Identify which cell holds the provided text, then report its (X, Y) central coordinate. 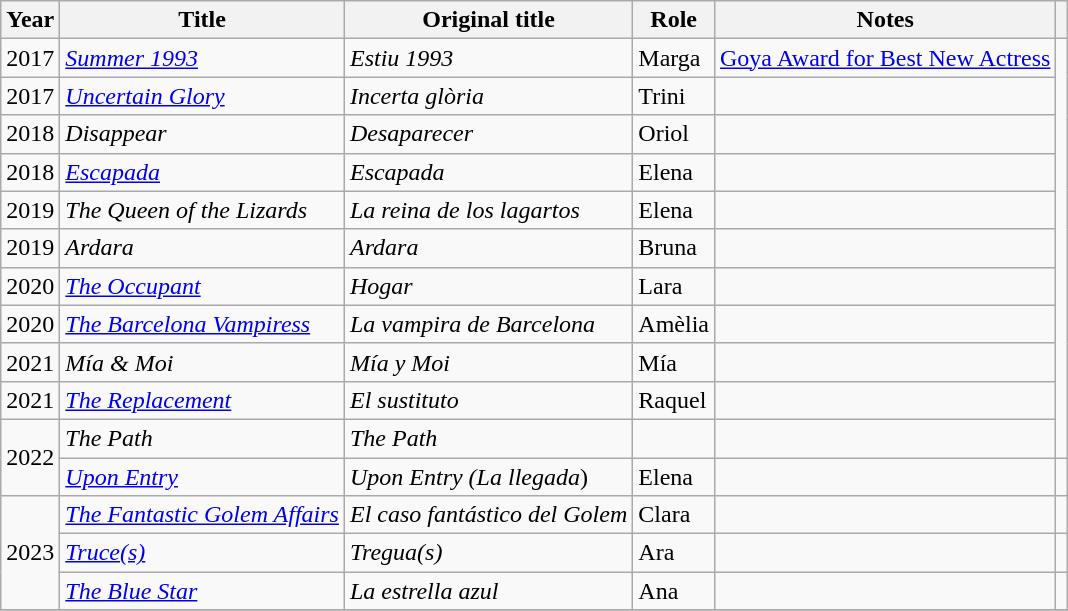
La vampira de Barcelona (488, 324)
Uncertain Glory (202, 96)
The Barcelona Vampiress (202, 324)
Notes (884, 20)
La estrella azul (488, 591)
Lara (674, 286)
Amèlia (674, 324)
The Replacement (202, 400)
Estiu 1993 (488, 58)
2022 (30, 457)
Year (30, 20)
The Fantastic Golem Affairs (202, 515)
Summer 1993 (202, 58)
La reina de los lagartos (488, 210)
Oriol (674, 134)
El caso fantástico del Golem (488, 515)
El sustituto (488, 400)
Mía (674, 362)
Role (674, 20)
The Occupant (202, 286)
Ana (674, 591)
Desaparecer (488, 134)
Disappear (202, 134)
Raquel (674, 400)
Goya Award for Best New Actress (884, 58)
Ara (674, 553)
Mía y Moi (488, 362)
Clara (674, 515)
Original title (488, 20)
Trini (674, 96)
Upon Entry (202, 477)
Bruna (674, 248)
Marga (674, 58)
The Queen of the Lizards (202, 210)
The Blue Star (202, 591)
Truce(s) (202, 553)
Upon Entry (La llegada) (488, 477)
Mía & Moi (202, 362)
Tregua(s) (488, 553)
2023 (30, 553)
Title (202, 20)
Hogar (488, 286)
Incerta glòria (488, 96)
